Output the [x, y] coordinate of the center of the cell containing the given text.  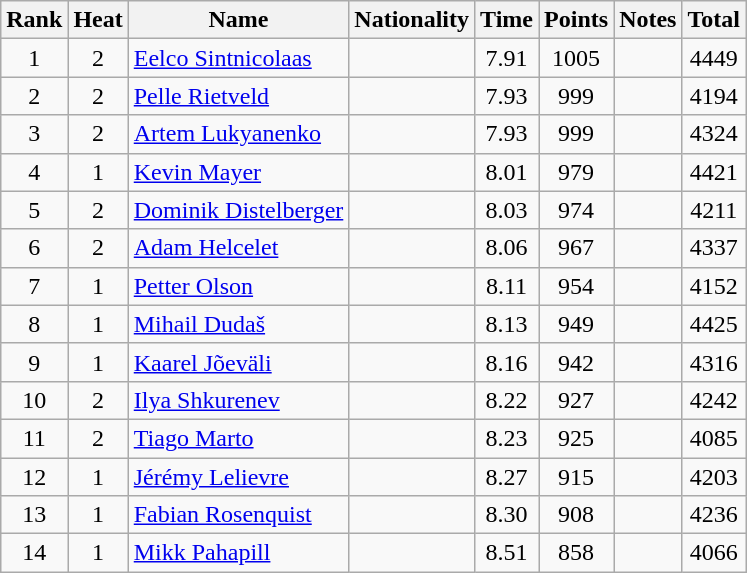
8.51 [507, 553]
Mihail Dudaš [238, 324]
4242 [714, 400]
5 [34, 210]
4425 [714, 324]
4085 [714, 438]
Heat [98, 20]
4152 [714, 286]
Points [576, 20]
Nationality [412, 20]
Adam Helcelet [238, 248]
Pelle Rietveld [238, 96]
Notes [648, 20]
4211 [714, 210]
927 [576, 400]
908 [576, 515]
915 [576, 477]
Total [714, 20]
Name [238, 20]
Kaarel Jõeväli [238, 362]
4194 [714, 96]
Ilya Shkurenev [238, 400]
Rank [34, 20]
8.03 [507, 210]
4324 [714, 134]
Artem Lukyanenko [238, 134]
8.23 [507, 438]
8.11 [507, 286]
7.91 [507, 58]
8.13 [507, 324]
8.22 [507, 400]
4337 [714, 248]
8.01 [507, 172]
Time [507, 20]
1005 [576, 58]
13 [34, 515]
967 [576, 248]
4 [34, 172]
949 [576, 324]
Kevin Mayer [238, 172]
4236 [714, 515]
8.30 [507, 515]
10 [34, 400]
4449 [714, 58]
Jérémy Lelievre [238, 477]
8.27 [507, 477]
6 [34, 248]
942 [576, 362]
12 [34, 477]
7 [34, 286]
Tiago Marto [238, 438]
4066 [714, 553]
Dominik Distelberger [238, 210]
8.06 [507, 248]
925 [576, 438]
979 [576, 172]
Mikk Pahapill [238, 553]
974 [576, 210]
11 [34, 438]
858 [576, 553]
9 [34, 362]
4203 [714, 477]
4316 [714, 362]
Petter Olson [238, 286]
3 [34, 134]
Fabian Rosenquist [238, 515]
Eelco Sintnicolaas [238, 58]
8 [34, 324]
4421 [714, 172]
14 [34, 553]
8.16 [507, 362]
954 [576, 286]
